Locate the cell with the specified text and output its [X, Y] center coordinate. 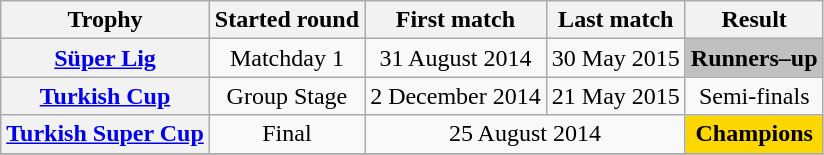
Runners–up [754, 58]
Started round [286, 20]
Trophy [106, 20]
Group Stage [286, 96]
Last match [616, 20]
2 December 2014 [456, 96]
25 August 2014 [526, 134]
Final [286, 134]
First match [456, 20]
Turkish Cup [106, 96]
30 May 2015 [616, 58]
31 August 2014 [456, 58]
Result [754, 20]
Champions [754, 134]
Semi-finals [754, 96]
Turkish Super Cup [106, 134]
21 May 2015 [616, 96]
Matchday 1 [286, 58]
Süper Lig [106, 58]
